Output the (x, y) coordinate of the center of the cell containing the given text.  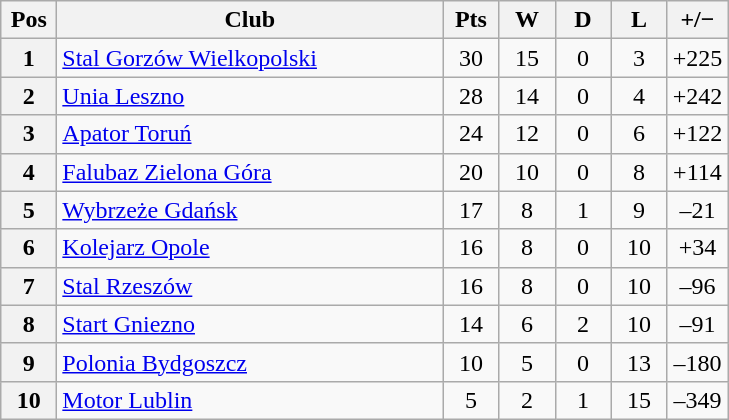
17 (471, 210)
12 (527, 134)
Motor Lublin (250, 400)
+225 (698, 58)
Pos (29, 20)
Club (250, 20)
+122 (698, 134)
7 (29, 286)
L (639, 20)
–180 (698, 362)
D (583, 20)
–91 (698, 324)
+114 (698, 172)
Stal Gorzów Wielkopolski (250, 58)
30 (471, 58)
Start Gniezno (250, 324)
Apator Toruń (250, 134)
20 (471, 172)
Wybrzeże Gdańsk (250, 210)
+34 (698, 248)
W (527, 20)
24 (471, 134)
28 (471, 96)
+/− (698, 20)
13 (639, 362)
Unia Leszno (250, 96)
–21 (698, 210)
Falubaz Zielona Góra (250, 172)
+242 (698, 96)
Kolejarz Opole (250, 248)
Stal Rzeszów (250, 286)
Polonia Bydgoszcz (250, 362)
–349 (698, 400)
Pts (471, 20)
–96 (698, 286)
